For the text-containing cell, return its midpoint in [x, y] coordinate format. 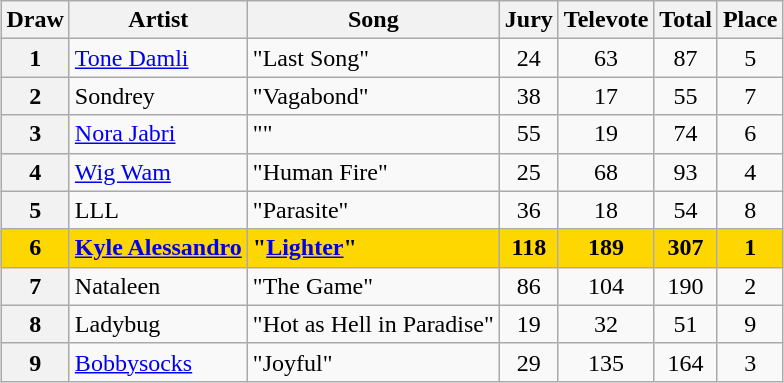
Televote [606, 20]
190 [686, 286]
Wig Wam [158, 172]
Ladybug [158, 324]
Place [750, 20]
Draw [35, 20]
17 [606, 96]
LLL [158, 210]
51 [686, 324]
29 [528, 362]
"Joyful" [373, 362]
Total [686, 20]
32 [606, 324]
25 [528, 172]
"Last Song" [373, 58]
87 [686, 58]
18 [606, 210]
Song [373, 20]
36 [528, 210]
63 [606, 58]
Nataleen [158, 286]
Bobbysocks [158, 362]
"Lighter" [373, 248]
"" [373, 134]
307 [686, 248]
"Human Fire" [373, 172]
189 [606, 248]
104 [606, 286]
86 [528, 286]
93 [686, 172]
"The Game" [373, 286]
74 [686, 134]
68 [606, 172]
24 [528, 58]
Nora Jabri [158, 134]
"Vagabond" [373, 96]
135 [606, 362]
"Parasite" [373, 210]
118 [528, 248]
38 [528, 96]
Sondrey [158, 96]
Tone Damli [158, 58]
"Hot as Hell in Paradise" [373, 324]
54 [686, 210]
164 [686, 362]
Kyle Alessandro [158, 248]
Artist [158, 20]
Jury [528, 20]
